Search for the cell housing the specified text and yield its [X, Y] center coordinate. 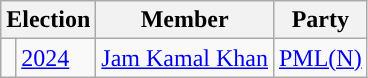
PML(N) [320, 58]
Member [185, 20]
Jam Kamal Khan [185, 58]
Party [320, 20]
Election [48, 20]
2024 [56, 58]
